Detect which cell encompasses the target text, then output its (x, y) center coordinate. 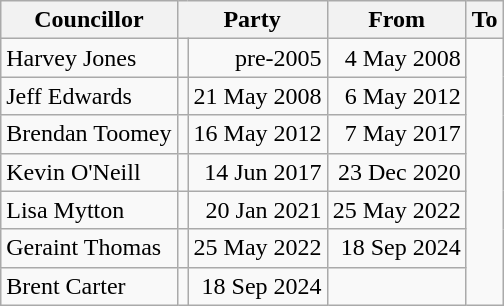
From (396, 20)
16 May 2012 (258, 134)
pre-2005 (258, 58)
Geraint Thomas (89, 248)
7 May 2017 (396, 134)
4 May 2008 (396, 58)
21 May 2008 (258, 96)
Kevin O'Neill (89, 172)
23 Dec 2020 (396, 172)
14 Jun 2017 (258, 172)
20 Jan 2021 (258, 210)
Party (252, 20)
6 May 2012 (396, 96)
To (484, 20)
Councillor (89, 20)
Jeff Edwards (89, 96)
Brent Carter (89, 286)
Lisa Mytton (89, 210)
Brendan Toomey (89, 134)
Harvey Jones (89, 58)
